Return [X, Y] of the center of cell containing provided text 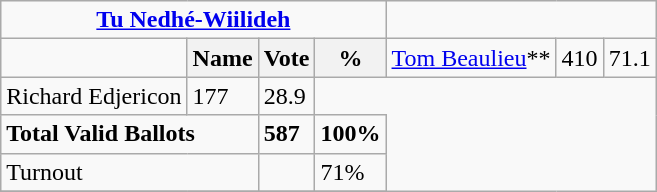
100% [350, 134]
587 [286, 134]
177 [222, 96]
Name [222, 58]
28.9 [286, 96]
Richard Edjericon [94, 96]
Turnout [130, 172]
Tom Beaulieu** [471, 58]
71% [350, 172]
Vote [286, 58]
Total Valid Ballots [130, 134]
% [350, 58]
Tu Nedhé-Wiilideh [194, 20]
410 [580, 58]
71.1 [630, 58]
